Provide the [x, y] coordinate of the cell's center where the given text is located.  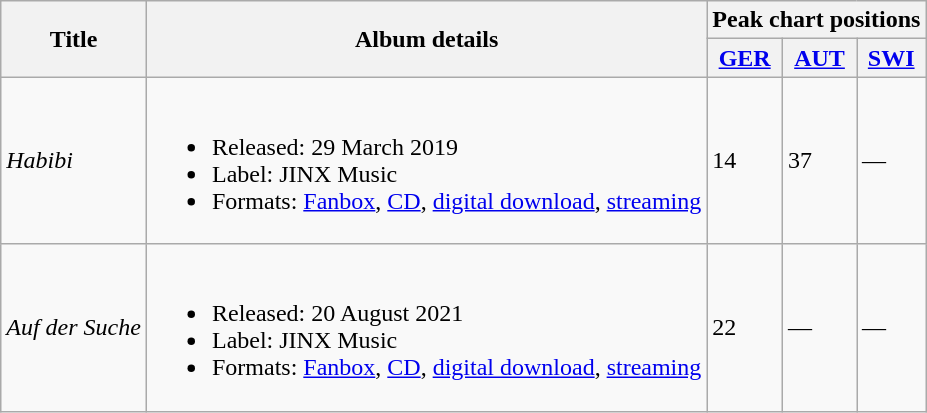
37 [819, 160]
SWI [892, 58]
Auf der Suche [74, 328]
Released: 29 March 2019Label: JINX MusicFormats: Fanbox, CD, digital download, streaming [426, 160]
Released: 20 August 2021Label: JINX MusicFormats: Fanbox, CD, digital download, streaming [426, 328]
Title [74, 39]
GER [745, 58]
Habibi [74, 160]
22 [745, 328]
Peak chart positions [816, 20]
AUT [819, 58]
Album details [426, 39]
14 [745, 160]
